Extract the (x, y) coordinate from the center of the cell holding the provided text.  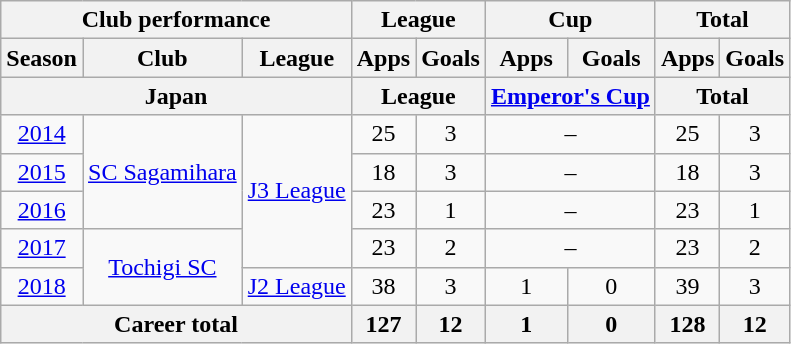
Japan (176, 96)
39 (687, 286)
127 (383, 324)
J2 League (296, 286)
Club performance (176, 20)
J3 League (296, 191)
Emperor's Cup (570, 96)
Cup (570, 20)
Club (162, 58)
2017 (42, 248)
Career total (176, 324)
2015 (42, 172)
38 (383, 286)
2018 (42, 286)
128 (687, 324)
Tochigi SC (162, 267)
2016 (42, 210)
2014 (42, 134)
Season (42, 58)
SC Sagamihara (162, 172)
